Locate the cell with the specified text and output its (X, Y) center coordinate. 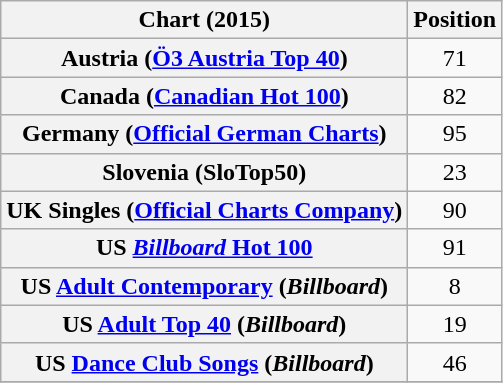
82 (455, 96)
Position (455, 20)
Austria (Ö3 Austria Top 40) (204, 58)
91 (455, 248)
46 (455, 362)
95 (455, 134)
19 (455, 324)
US Dance Club Songs (Billboard) (204, 362)
UK Singles (Official Charts Company) (204, 210)
71 (455, 58)
Canada (Canadian Hot 100) (204, 96)
Slovenia (SloTop50) (204, 172)
8 (455, 286)
US Adult Contemporary (Billboard) (204, 286)
90 (455, 210)
23 (455, 172)
US Adult Top 40 (Billboard) (204, 324)
Germany (Official German Charts) (204, 134)
US Billboard Hot 100 (204, 248)
Chart (2015) (204, 20)
